Return (X, Y) of the center of cell containing provided text 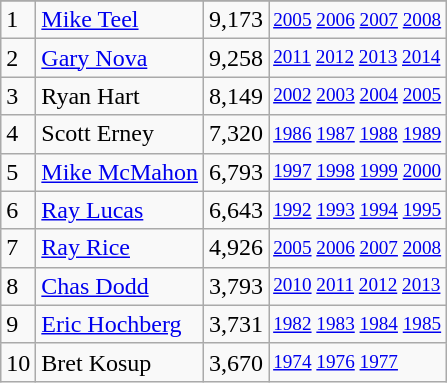
6,643 (236, 210)
3 (18, 96)
3,670 (236, 362)
5 (18, 172)
2 (18, 58)
7,320 (236, 134)
2010 2011 2012 2013 (358, 286)
4 (18, 134)
9,258 (236, 58)
Scott Erney (120, 134)
1982 1983 1984 1985 (358, 324)
Mike Teel (120, 20)
4,926 (236, 248)
1974 1976 1977 (358, 362)
Bret Kosup (120, 362)
1992 1993 1994 1995 (358, 210)
Ray Rice (120, 248)
Chas Dodd (120, 286)
8,149 (236, 96)
2002 2003 2004 2005 (358, 96)
Ryan Hart (120, 96)
Gary Nova (120, 58)
10 (18, 362)
Ray Lucas (120, 210)
Mike McMahon (120, 172)
9,173 (236, 20)
Eric Hochberg (120, 324)
3,731 (236, 324)
1 (18, 20)
1997 1998 1999 2000 (358, 172)
1986 1987 1988 1989 (358, 134)
9 (18, 324)
2011 2012 2013 2014 (358, 58)
7 (18, 248)
3,793 (236, 286)
6,793 (236, 172)
6 (18, 210)
8 (18, 286)
